Output the (x, y) coordinate of the center of the cell containing the given text.  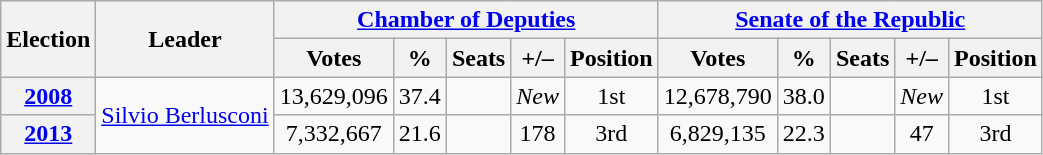
Leader (185, 39)
Senate of the Republic (850, 20)
Chamber of Deputies (466, 20)
Election (48, 39)
37.4 (420, 96)
2008 (48, 96)
21.6 (420, 134)
7,332,667 (334, 134)
Silvio Berlusconi (185, 115)
2013 (48, 134)
13,629,096 (334, 96)
178 (538, 134)
47 (922, 134)
22.3 (804, 134)
6,829,135 (718, 134)
38.0 (804, 96)
12,678,790 (718, 96)
